Pinpoint the cell where the given text exists, returning its (X, Y) midpoint coordinate. 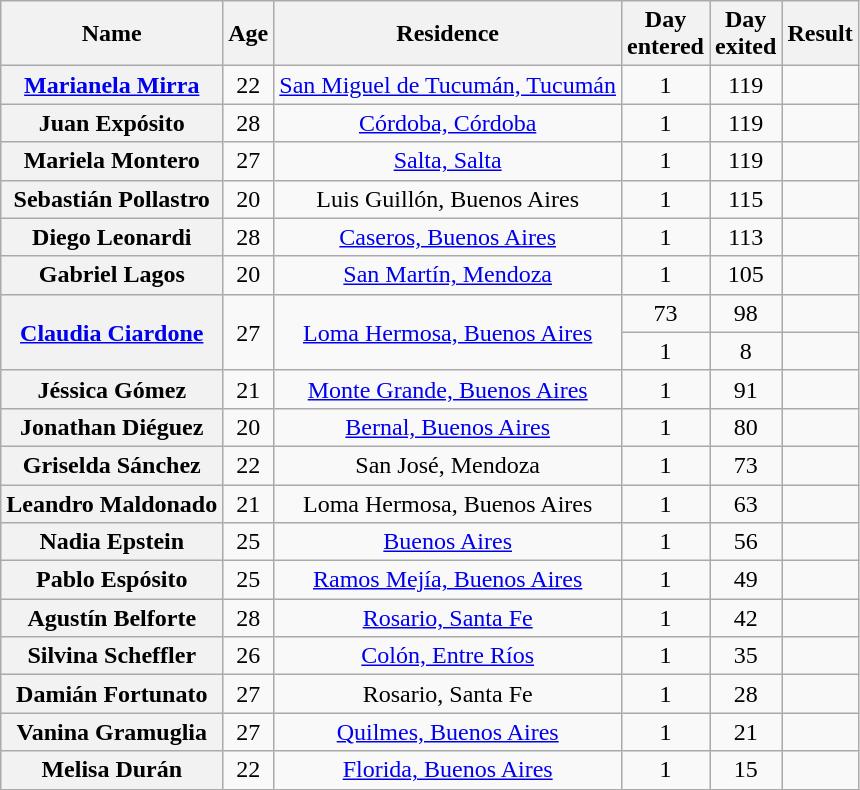
Juan Expósito (112, 123)
35 (746, 656)
Luis Guillón, Buenos Aires (448, 199)
Monte Grande, Buenos Aires (448, 389)
Ramos Mejía, Buenos Aires (448, 580)
Silvina Scheffler (112, 656)
Dayentered (666, 34)
Residence (448, 34)
56 (746, 542)
Diego Leonardi (112, 237)
Pablo Espósito (112, 580)
15 (746, 770)
42 (746, 618)
98 (746, 313)
Florida, Buenos Aires (448, 770)
Griselda Sánchez (112, 465)
Colón, Entre Ríos (448, 656)
Age (248, 34)
49 (746, 580)
Sebastián Pollastro (112, 199)
Caseros, Buenos Aires (448, 237)
91 (746, 389)
Bernal, Buenos Aires (448, 427)
Córdoba, Córdoba (448, 123)
63 (746, 503)
San Martín, Mendoza (448, 275)
Mariela Montero (112, 161)
Marianela Mirra (112, 85)
115 (746, 199)
Quilmes, Buenos Aires (448, 732)
Melisa Durán (112, 770)
Claudia Ciardone (112, 332)
Nadia Epstein (112, 542)
Name (112, 34)
Damián Fortunato (112, 694)
Result (820, 34)
Vanina Gramuglia (112, 732)
80 (746, 427)
105 (746, 275)
Dayexited (746, 34)
Buenos Aires (448, 542)
113 (746, 237)
Agustín Belforte (112, 618)
San Miguel de Tucumán, Tucumán (448, 85)
8 (746, 351)
San José, Mendoza (448, 465)
26 (248, 656)
Gabriel Lagos (112, 275)
Jéssica Gómez (112, 389)
Jonathan Diéguez (112, 427)
Leandro Maldonado (112, 503)
Salta, Salta (448, 161)
